Capture the cell that displays the provided text and extract its (X, Y) central coordinate. 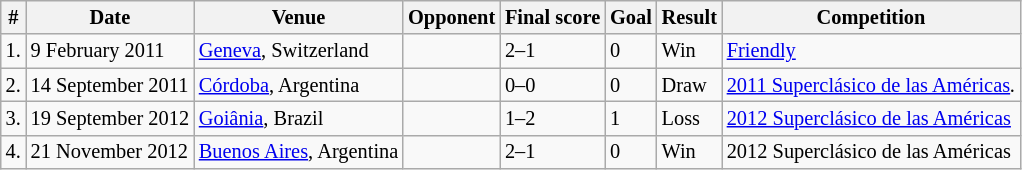
9 February 2011 (110, 51)
2. (14, 85)
19 September 2012 (110, 118)
0–0 (552, 85)
Córdoba, Argentina (298, 85)
Result (690, 17)
Buenos Aires, Argentina (298, 152)
2011 Superclásico de las Américas. (871, 85)
Goal (631, 17)
1. (14, 51)
Final score (552, 17)
# (14, 17)
14 September 2011 (110, 85)
1–2 (552, 118)
21 November 2012 (110, 152)
4. (14, 152)
Draw (690, 85)
Opponent (452, 17)
Geneva, Switzerland (298, 51)
Competition (871, 17)
Goiânia, Brazil (298, 118)
1 (631, 118)
Friendly (871, 51)
Loss (690, 118)
3. (14, 118)
Venue (298, 17)
Date (110, 17)
